Return the [X, Y] coordinate for the center point of the cell that contains the specified text.  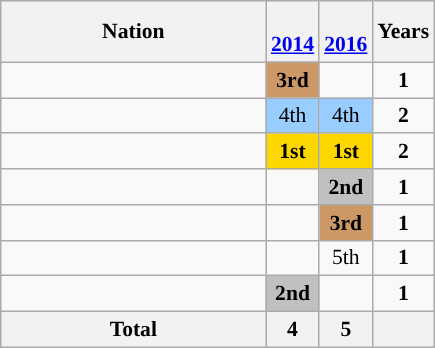
Years [403, 32]
2014 [292, 32]
Nation [134, 32]
Total [134, 330]
5 [346, 330]
4 [292, 330]
5th [346, 258]
2016 [346, 32]
